Determine the (X, Y) coordinate at the center of the cell enclosing the given text.  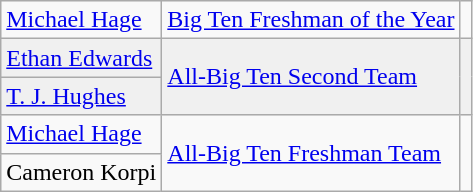
Cameron Korpi (82, 172)
Ethan Edwards (82, 58)
Big Ten Freshman of the Year (311, 20)
All-Big Ten Second Team (311, 77)
T. J. Hughes (82, 96)
All-Big Ten Freshman Team (311, 153)
